Provide the [X, Y] coordinate of the cell's center where the given text is located.  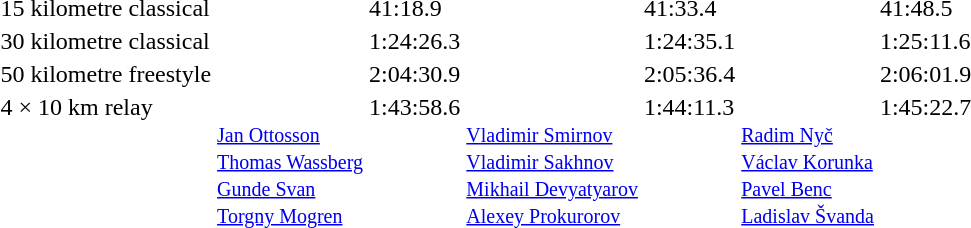
1:24:35.1 [689, 41]
2:04:30.9 [415, 74]
1:24:26.3 [415, 41]
2:05:36.4 [689, 74]
